Provide the [x, y] coordinate of the cell's center where the given text is located.  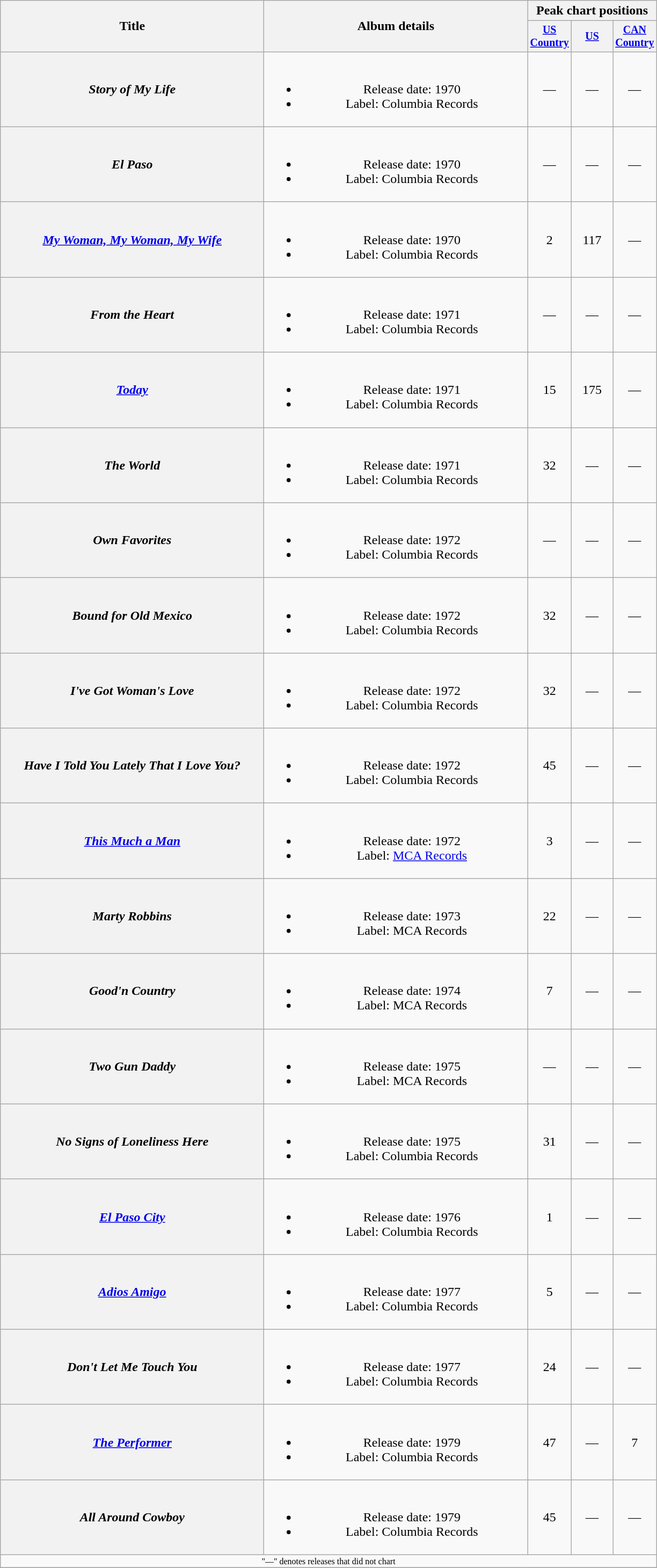
2 [550, 239]
22 [550, 916]
5 [550, 1292]
Story of My Life [132, 89]
This Much a Man [132, 841]
Bound for Old Mexico [132, 616]
Release date: 1975Label: Columbia Records [396, 1141]
Release date: 1974Label: MCA Records [396, 991]
The Performer [132, 1442]
47 [550, 1442]
Release date: 1972Label: MCA Records [396, 841]
Own Favorites [132, 540]
CAN Country [635, 36]
175 [593, 390]
3 [550, 841]
All Around Cowboy [132, 1517]
Good'n Country [132, 991]
El Paso City [132, 1217]
Two Gun Daddy [132, 1066]
My Woman, My Woman, My Wife [132, 239]
El Paso [132, 164]
From the Heart [132, 314]
Release date: 1973Label: MCA Records [396, 916]
117 [593, 239]
15 [550, 390]
Marty Robbins [132, 916]
Release date: 1975Label: MCA Records [396, 1066]
1 [550, 1217]
Title [132, 26]
Have I Told You Lately That I Love You? [132, 766]
Release date: 1976Label: Columbia Records [396, 1217]
Today [132, 390]
Adios Amigo [132, 1292]
Album details [396, 26]
I've Got Woman's Love [132, 691]
Peak chart positions [592, 11]
US Country [550, 36]
US [593, 36]
Don't Let Me Touch You [132, 1367]
31 [550, 1141]
24 [550, 1367]
"—" denotes releases that did not chart [328, 1562]
No Signs of Loneliness Here [132, 1141]
The World [132, 465]
